From the cell containing the given text, extract its center point as (x, y) coordinate. 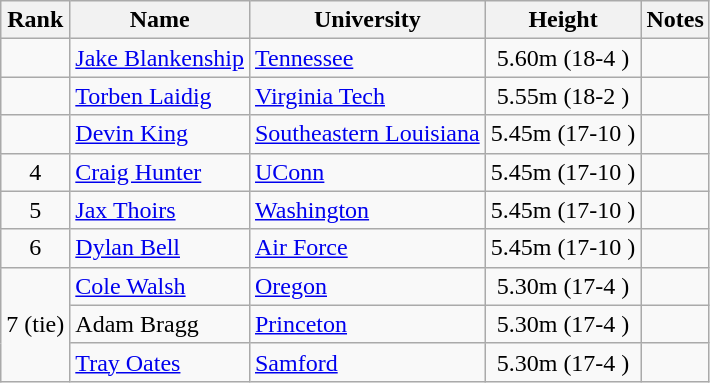
Virginia Tech (367, 96)
5.60m (18-4 ) (563, 58)
Dylan Bell (160, 248)
Rank (36, 20)
Jake Blankenship (160, 58)
Oregon (367, 286)
UConn (367, 172)
Tray Oates (160, 362)
Torben Laidig (160, 96)
7 (tie) (36, 324)
4 (36, 172)
University (367, 20)
Washington (367, 210)
Devin King (160, 134)
Craig Hunter (160, 172)
5 (36, 210)
Jax Thoirs (160, 210)
Princeton (367, 324)
Notes (675, 20)
Name (160, 20)
Air Force (367, 248)
Southeastern Louisiana (367, 134)
6 (36, 248)
Adam Bragg (160, 324)
5.55m (18-2 ) (563, 96)
Cole Walsh (160, 286)
Height (563, 20)
Samford (367, 362)
Tennessee (367, 58)
